Return (x, y) of the center of cell containing provided text 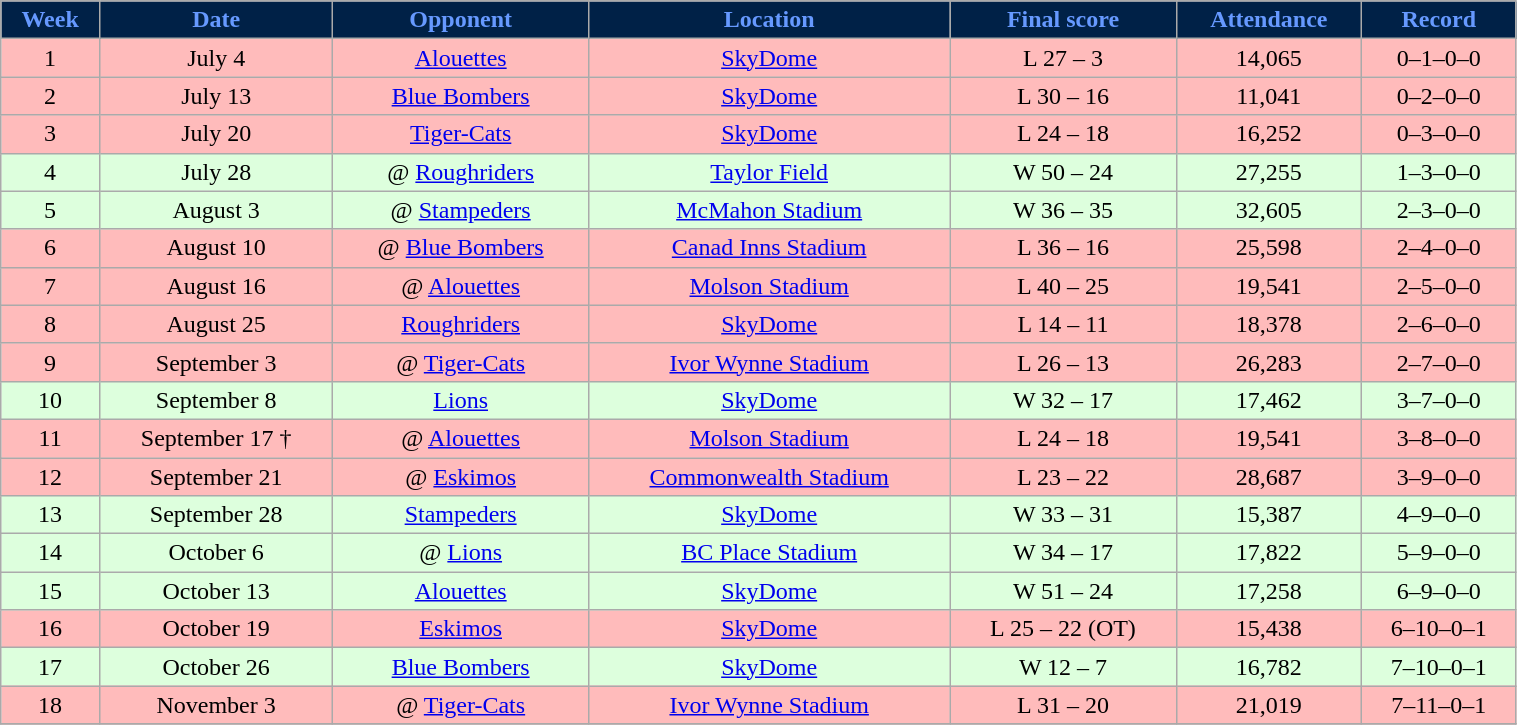
9 (50, 362)
10 (50, 400)
L 40 – 25 (1063, 286)
4–9–0–0 (1438, 515)
6–10–0–1 (1438, 629)
September 3 (216, 362)
17,822 (1268, 553)
September 17 † (216, 438)
October 13 (216, 591)
L 31 – 20 (1063, 705)
5 (50, 210)
Tiger-Cats (461, 134)
15,438 (1268, 629)
3–8–0–0 (1438, 438)
Taylor Field (768, 172)
August 3 (216, 210)
12 (50, 477)
Final score (1063, 20)
@ Blue Bombers (461, 248)
W 32 – 17 (1063, 400)
5–9–0–0 (1438, 553)
Canad Inns Stadium (768, 248)
4 (50, 172)
W 36 – 35 (1063, 210)
August 16 (216, 286)
6–9–0–0 (1438, 591)
@ Lions (461, 553)
18,378 (1268, 324)
Commonwealth Stadium (768, 477)
0–3–0–0 (1438, 134)
Eskimos (461, 629)
14,065 (1268, 58)
September 21 (216, 477)
26,283 (1268, 362)
October 19 (216, 629)
21,019 (1268, 705)
@ Eskimos (461, 477)
11,041 (1268, 96)
W 33 – 31 (1063, 515)
July 4 (216, 58)
15 (50, 591)
1 (50, 58)
2–6–0–0 (1438, 324)
July 28 (216, 172)
2–4–0–0 (1438, 248)
2 (50, 96)
October 6 (216, 553)
L 14 – 11 (1063, 324)
17,462 (1268, 400)
7–10–0–1 (1438, 667)
7–11–0–1 (1438, 705)
1–3–0–0 (1438, 172)
2–7–0–0 (1438, 362)
25,598 (1268, 248)
3 (50, 134)
6 (50, 248)
October 26 (216, 667)
L 30 – 16 (1063, 96)
November 3 (216, 705)
2–5–0–0 (1438, 286)
15,387 (1268, 515)
September 28 (216, 515)
0–1–0–0 (1438, 58)
18 (50, 705)
28,687 (1268, 477)
Location (768, 20)
Stampeders (461, 515)
Date (216, 20)
27,255 (1268, 172)
@ Roughriders (461, 172)
W 50 – 24 (1063, 172)
L 25 – 22 (OT) (1063, 629)
Opponent (461, 20)
14 (50, 553)
W 51 – 24 (1063, 591)
32,605 (1268, 210)
3–7–0–0 (1438, 400)
August 25 (216, 324)
September 8 (216, 400)
17 (50, 667)
13 (50, 515)
Roughriders (461, 324)
16 (50, 629)
W 12 – 7 (1063, 667)
August 10 (216, 248)
8 (50, 324)
Week (50, 20)
7 (50, 286)
July 13 (216, 96)
L 27 – 3 (1063, 58)
McMahon Stadium (768, 210)
11 (50, 438)
0–2–0–0 (1438, 96)
W 34 – 17 (1063, 553)
Record (1438, 20)
3–9–0–0 (1438, 477)
L 36 – 16 (1063, 248)
2–3–0–0 (1438, 210)
16,252 (1268, 134)
Lions (461, 400)
16,782 (1268, 667)
BC Place Stadium (768, 553)
July 20 (216, 134)
L 26 – 13 (1063, 362)
17,258 (1268, 591)
Attendance (1268, 20)
L 23 – 22 (1063, 477)
@ Stampeders (461, 210)
